Scan for the cell matching the given text and deliver its (X, Y) coordinate at center. 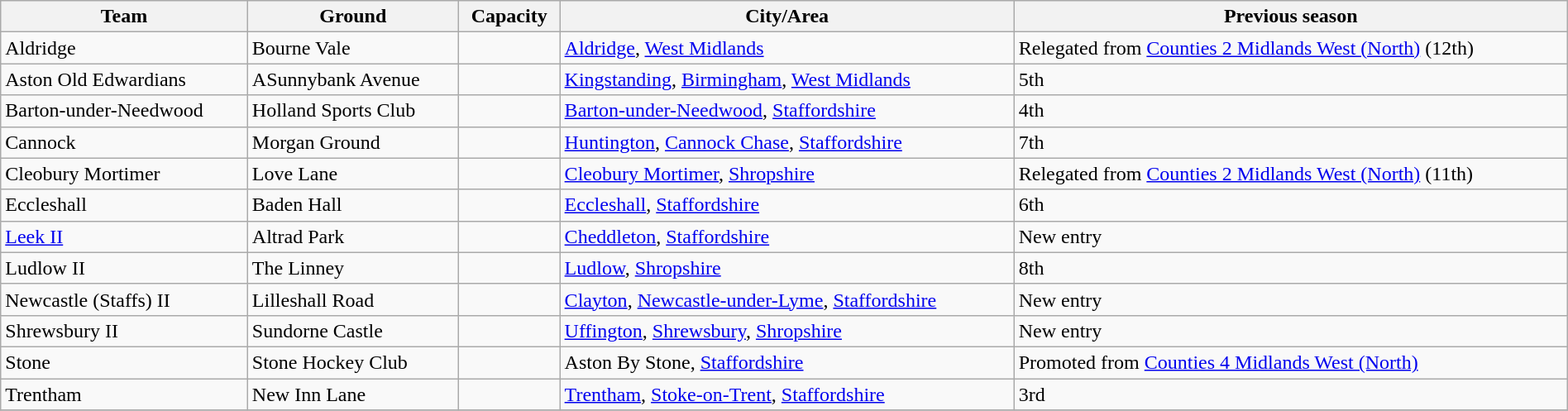
Ludlow, Shropshire (787, 268)
Trentham, Stoke-on-Trent, Staffordshire (787, 394)
4th (1290, 111)
Love Lane (352, 174)
Newcastle (Staffs) II (124, 299)
Ludlow II (124, 268)
Aldridge, West Midlands (787, 48)
3rd (1290, 394)
Holland Sports Club (352, 111)
Shrewsbury II (124, 331)
Cleobury Mortimer, Shropshire (787, 174)
6th (1290, 205)
Lilleshall Road (352, 299)
Aston By Stone, Staffordshire (787, 362)
Promoted from Counties 4 Midlands West (North) (1290, 362)
Team (124, 17)
Aston Old Edwardians (124, 79)
Altrad Park (352, 237)
8th (1290, 268)
Cleobury Mortimer (124, 174)
Kingstanding, Birmingham, West Midlands (787, 79)
The Linney (352, 268)
7th (1290, 142)
Capacity (509, 17)
Relegated from Counties 2 Midlands West (North) (11th) (1290, 174)
Previous season (1290, 17)
Clayton, Newcastle-under-Lyme, Staffordshire (787, 299)
Eccleshall (124, 205)
Cannock (124, 142)
Uffington, Shrewsbury, Shropshire (787, 331)
Huntington, Cannock Chase, Staffordshire (787, 142)
Stone (124, 362)
Relegated from Counties 2 Midlands West (North) (12th) (1290, 48)
Morgan Ground (352, 142)
5th (1290, 79)
Stone Hockey Club (352, 362)
City/Area (787, 17)
Eccleshall, Staffordshire (787, 205)
Trentham (124, 394)
Barton-under-Needwood, Staffordshire (787, 111)
ASunnybank Avenue (352, 79)
Barton-under-Needwood (124, 111)
Baden Hall (352, 205)
Bourne Vale (352, 48)
New Inn Lane (352, 394)
Cheddleton, Staffordshire (787, 237)
Ground (352, 17)
Leek II (124, 237)
Aldridge (124, 48)
Sundorne Castle (352, 331)
